For the text-containing cell, return its midpoint in [x, y] coordinate format. 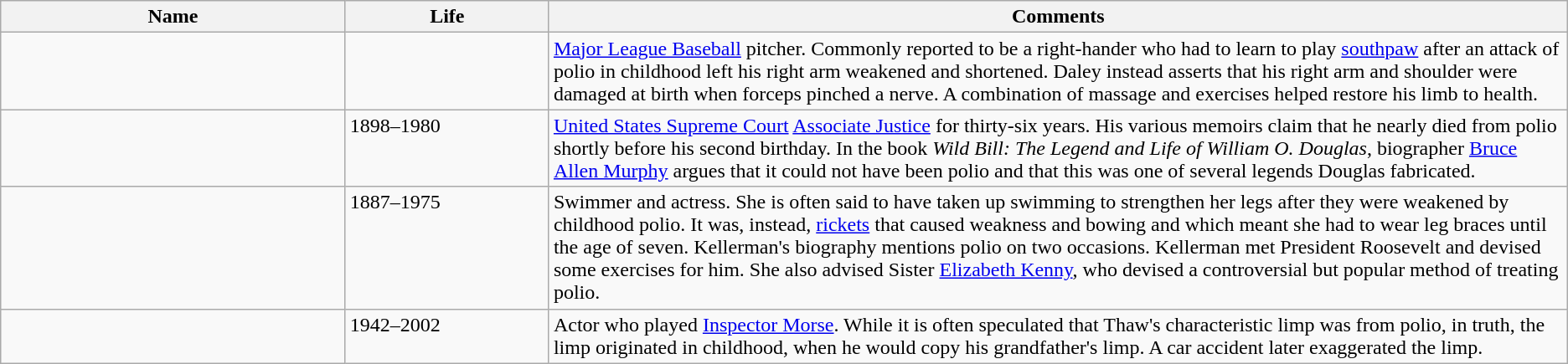
Life [447, 17]
1942–2002 [447, 336]
1898–1980 [447, 148]
Name [173, 17]
Comments [1058, 17]
1887–1975 [447, 248]
